Identify which cell holds the provided text, then report its (x, y) central coordinate. 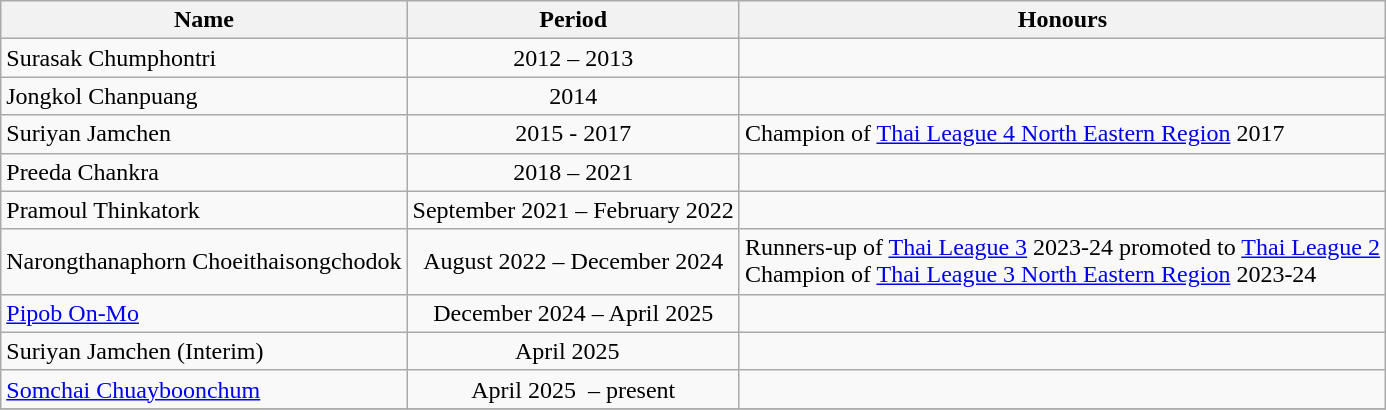
Suriyan Jamchen (Interim) (204, 351)
Runners-up of Thai League 3 2023-24 promoted to Thai League 2 Champion of Thai League 3 North Eastern Region 2023-24 (1062, 262)
December 2024 – April 2025 (573, 313)
2015 - 2017 (573, 134)
2018 – 2021 (573, 172)
Jongkol Chanpuang (204, 96)
Surasak Chumphontri (204, 58)
Period (573, 20)
Honours (1062, 20)
August 2022 – December 2024 (573, 262)
Preeda Chankra (204, 172)
Narongthanaphorn Choeithaisongchodok (204, 262)
Name (204, 20)
Suriyan Jamchen (204, 134)
Somchai Chuayboonchum (204, 389)
April 2025 – present (573, 389)
September 2021 – February 2022 (573, 210)
Pipob On-Mo (204, 313)
Pramoul Thinkatork (204, 210)
2014 (573, 96)
2012 – 2013 (573, 58)
Champion of Thai League 4 North Eastern Region 2017 (1062, 134)
April 2025 (573, 351)
